Pinpoint the cell where the given text exists, returning its [X, Y] midpoint coordinate. 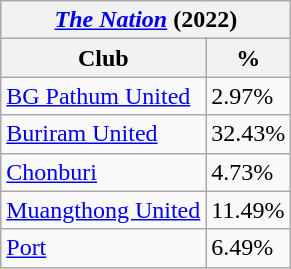
Club [104, 58]
4.73% [248, 172]
Chonburi [104, 172]
The Nation (2022) [146, 20]
BG Pathum United [104, 96]
Muangthong United [104, 210]
32.43% [248, 134]
2.97% [248, 96]
Buriram United [104, 134]
Port [104, 248]
11.49% [248, 210]
% [248, 58]
6.49% [248, 248]
